Return (X, Y) of the center of cell containing provided text 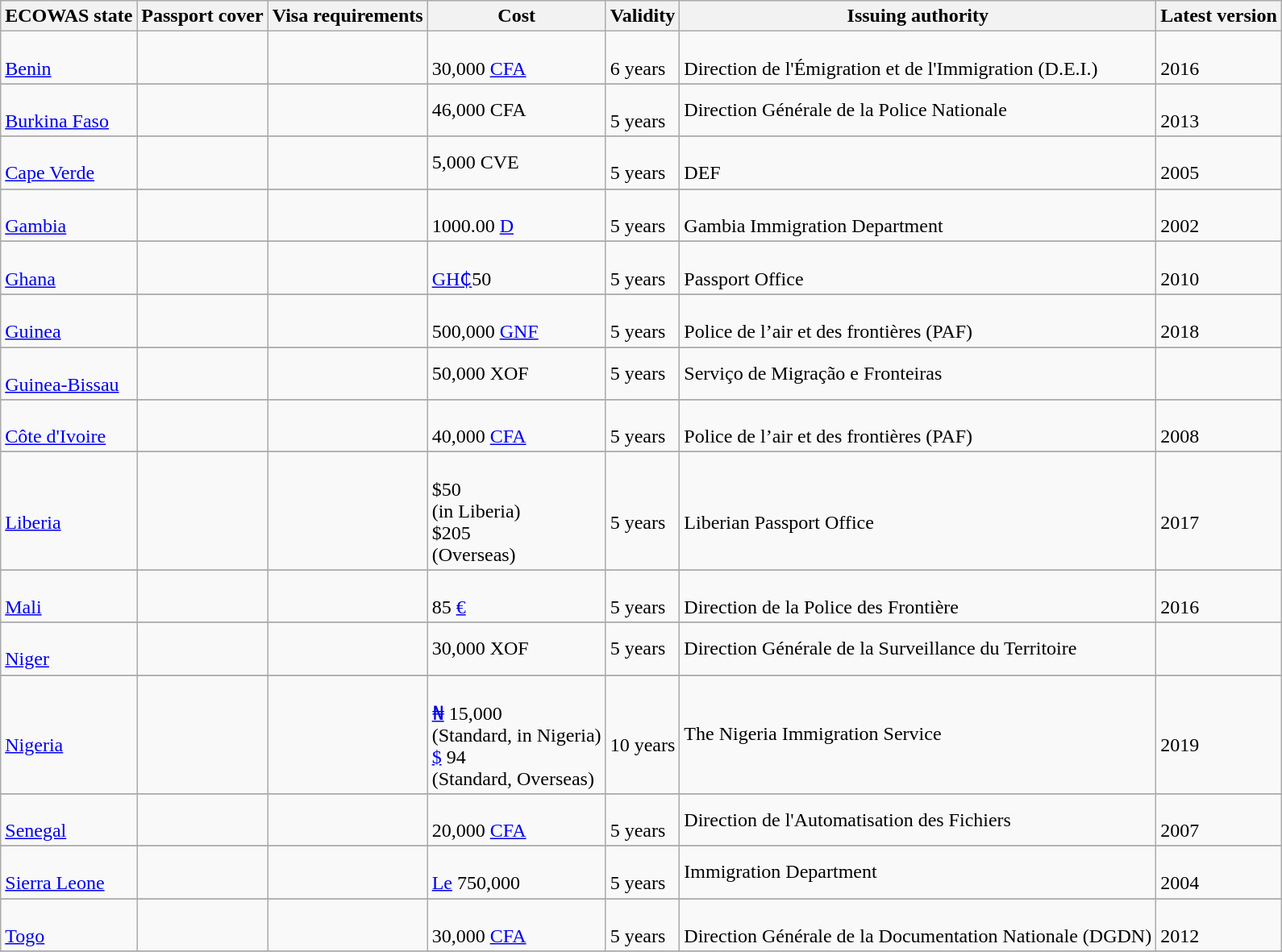
1000.00 D (516, 214)
Nigeria (69, 734)
30,000 XOF (516, 648)
Serviço de Migração e Fronteiras (918, 374)
2010 (1219, 268)
DEF (918, 163)
Latest version (1219, 16)
2002 (1219, 214)
Le 750,000 (516, 872)
50,000 XOF (516, 374)
2013 (1219, 110)
$50 (in Liberia) $205 (Overseas) (516, 511)
Liberia (69, 511)
20,000 CFA (516, 821)
40,000 CFA (516, 426)
ECOWAS state (69, 16)
Gambia (69, 214)
Mali (69, 597)
Issuing authority (918, 16)
Validity (643, 16)
Cape Verde (69, 163)
Togo (69, 925)
10 years (643, 734)
Gambia Immigration Department (918, 214)
85 € (516, 597)
2008 (1219, 426)
Direction Générale de la Documentation Nationale (DGDN) (918, 925)
Direction de la Police des Frontière (918, 597)
6 years (643, 58)
The Nigeria Immigration Service (918, 734)
Cost (516, 16)
Direction de l'Automatisation des Fichiers (918, 821)
Passport Office (918, 268)
Immigration Department (918, 872)
2019 (1219, 734)
2005 (1219, 163)
Sierra Leone (69, 872)
5,000 CVE (516, 163)
2017 (1219, 511)
Passport cover (202, 16)
Guinea-Bissau (69, 374)
Direction de l'Émigration et de l'Immigration (D.E.I.) (918, 58)
2004 (1219, 872)
2007 (1219, 821)
Côte d'Ivoire (69, 426)
Guinea (69, 321)
46,000 CFA (516, 110)
2012 (1219, 925)
GH₵50 (516, 268)
Senegal (69, 821)
Liberian Passport Office (918, 511)
Visa requirements (348, 16)
Direction Générale de la Police Nationale (918, 110)
2018 (1219, 321)
Benin (69, 58)
Direction Générale de la Surveillance du Territoire (918, 648)
500,000 GNF (516, 321)
₦ 15,000 (Standard, in Nigeria) $ 94 (Standard, Overseas) (516, 734)
Ghana (69, 268)
Niger (69, 648)
Burkina Faso (69, 110)
